Determine the [x, y] coordinate at the center of the cell enclosing the given text.  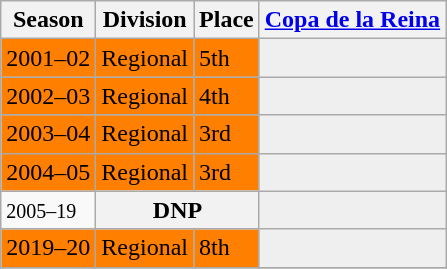
2005–19 [48, 210]
2002–03 [48, 96]
2004–05 [48, 172]
Place [227, 20]
2001–02 [48, 58]
Division [145, 20]
5th [227, 58]
8th [227, 248]
2019–20 [48, 248]
4th [227, 96]
2003–04 [48, 134]
DNP [178, 210]
Copa de la Reina [352, 20]
Season [48, 20]
